Provide the (x, y) coordinate of the cell's center where the given text is located.  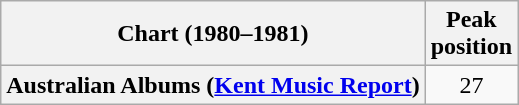
Australian Albums (Kent Music Report) (213, 85)
Chart (1980–1981) (213, 34)
Peakposition (471, 34)
27 (471, 85)
